Search for the cell housing the specified text and yield its (x, y) center coordinate. 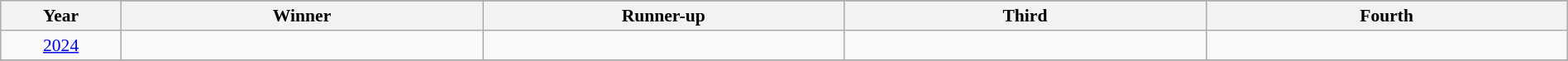
Winner (301, 16)
Third (1025, 16)
Runner-up (663, 16)
Fourth (1386, 16)
Year (61, 16)
2024 (61, 45)
